Extract the [x, y] coordinate from the center of the cell holding the provided text.  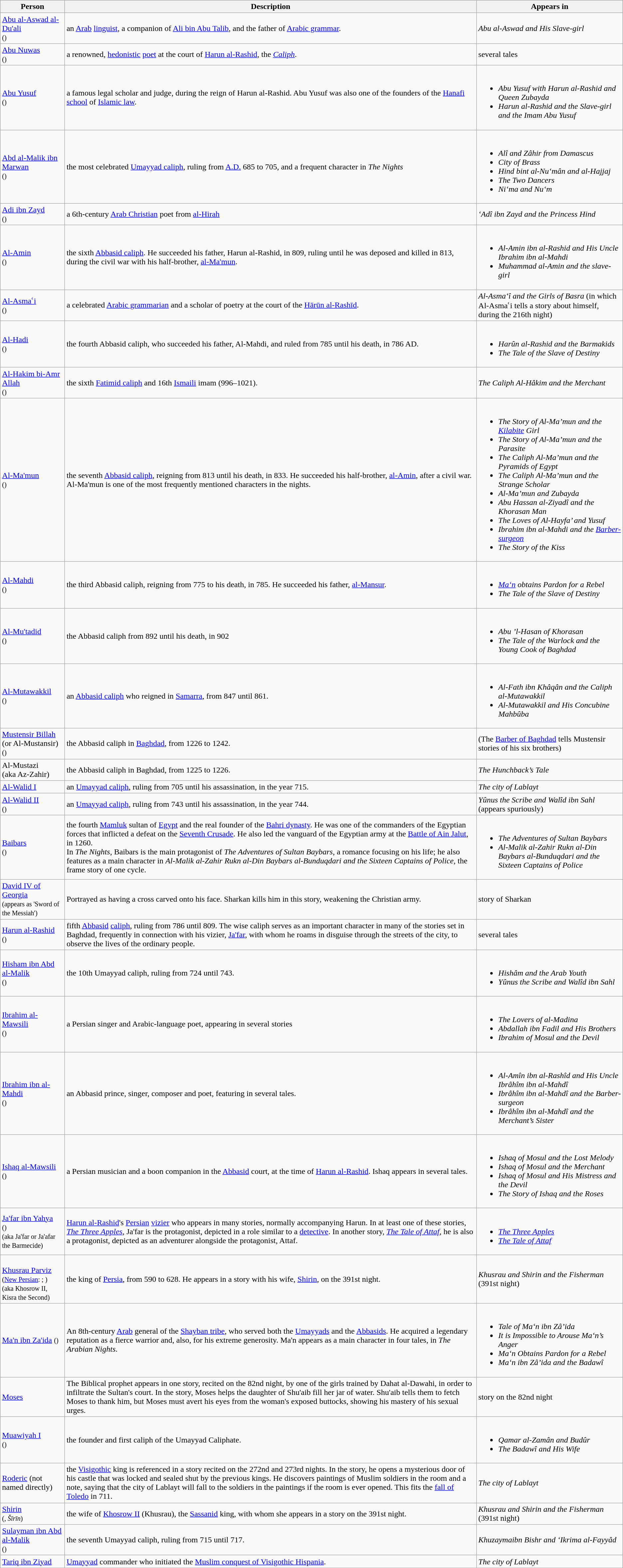
Portrayed as having a cross carved onto his face. Sharkan kills him in this story, weakening the Christian army. [270, 899]
Al-Mutawakkil() [33, 696]
an Umayyad caliph, ruling from 705 until his assassination, in the year 715. [270, 787]
Shirin(, Šīrīn) [33, 1514]
Baibars() [33, 847]
Al-Hadi() [33, 344]
Al-Fath ibn Khâqân and the Caliph al-MutawakkilAl-Mutawakkil and His Concubine Mahbûba [550, 696]
Khusrau Parviz(New Persian: ; )(aka Khosrow II, Kisra the Second) [33, 1279]
David IV of Georgia(appears as 'Sword of the Messiah') [33, 899]
The Lovers of al-MadinaAbdallah ibn Fadil and His BrothersIbrahim of Mosul and the Devil [550, 1024]
Sulayman ibn Abd al-Malik() [33, 1540]
story on the 82nd night [550, 1397]
Abu al-Aswad and His Slave-girl [550, 28]
Ishaq of Mosul and the Lost MelodyIshaq of Mosul and the MerchantIshaq of Mosul and His Mistress and the DevilThe Story of Ishaq and the Roses [550, 1172]
Hishâm and the Arab YouthYûnus the Scribe and Walîd ibn Sahl [550, 973]
Adi ibn Zayd() [33, 214]
an Umayyad caliph, ruling from 743 until his assassination, in the year 744. [270, 804]
the most celebrated Umayyad caliph, ruling from A.D. 685 to 705, and a frequent character in The Nights [270, 166]
Al-Asma‘î and the Girls of Basra (in which Al-Asmaʿi tells a story about himself, during the 216th night) [550, 305]
the sixth Fatimid caliph and 16th Ismaili imam (996–1021). [270, 383]
Al-Mustazi(aka Az-Zahir) [33, 770]
Tale of Ma‘n ibn Zâ’idaIt is Impossible to Arouse Ma‘n’s AngerMa‘n Obtains Pardon for a RebelMa‘n ibn Zâ’ida and the Badawî [550, 1340]
The Hunchback’s Tale [550, 770]
Ma'n ibn Za'ida () [33, 1340]
Al-Mu'tadid() [33, 636]
Appears in [550, 7]
a Persian singer and Arabic-language poet, appearing in several stories [270, 1024]
a famous legal scholar and judge, during the reign of Harun al-Rashid. Abu Yusuf was also one of the founders of the Hanafi school of Islamic law. [270, 98]
a Persian musician and a boon companion in the Abbasid court, at the time of Harun al-Rashid. Ishaq appears in several tales. [270, 1172]
The Caliph Al-Hâkim and the Merchant [550, 383]
Abu Yusuf() [33, 98]
Umayyad commander who initiated the Muslim conquest of Visigothic Hispania. [270, 1561]
the founder and first caliph of the Umayyad Caliphate. [270, 1440]
the 10th Umayyad caliph, ruling from 724 until 743. [270, 973]
Moses [33, 1397]
the Abbasid caliph in Baghdad, from 1225 to 1226. [270, 770]
the fourth Abbasid caliph, who succeeded his father, Al-Mahdi, and ruled from 785 until his death, in 786 AD. [270, 344]
Alî and Zâhir from DamascusCity of BrassHind bint al-Nu‘mân and al-HajjajThe Two DancersNi‘ma and Nu‘m [550, 166]
story of Sharkan [550, 899]
Qamar al-Zamân and BudûrThe Badawî and His Wife [550, 1440]
Abu ’l-Hasan of KhorasanThe Tale of the Warlock and the Young Cook of Baghdad [550, 636]
Roderic (not named directly) [33, 1483]
Al-Asmaʿi() [33, 305]
an Arab linguist, a companion of Ali bin Abu Talib, and the father of Arabic grammar. [270, 28]
the wife of Khosrow II (Khusrau), the Sassanid king, with whom she appears in a story on the 391st night. [270, 1514]
Ibrahim ibn al-Mahdi() [33, 1093]
Ma‘n obtains Pardon for a RebelThe Tale of the Slave of Destiny [550, 585]
Abu Yusuf with Harun al-Rashid and Queen ZubaydaHarun al-Rashid and the Slave-girl and the Imam Abu Yusuf [550, 98]
Mustensir Billah (or Al-Mustansir)() [33, 744]
Harûn al-Rashid and the BarmakidsThe Tale of the Slave of Destiny [550, 344]
Al-Walid II() [33, 804]
The Three ApplesThe Tale of Attaf [550, 1232]
the Abbasid caliph from 892 until his death, in 902 [270, 636]
the king of Persia, from 590 to 628. He appears in a story with his wife, Shirin, on the 391st night. [270, 1279]
a renowned, hedonistic poet at the court of Harun al-Rashid, the Caliph. [270, 55]
Abu Nuwas() [33, 55]
the Abbasid caliph in Baghdad, from 1226 to 1242. [270, 744]
Muawiyah I() [33, 1440]
Al-Ma'mun() [33, 480]
Yûnus the Scribe and Walîd ibn Sahl (appears spuriously) [550, 804]
Al-Mahdi() [33, 585]
Ibrahim al-Mawsili() [33, 1024]
‘Adî ibn Zayd and the Princess Hind [550, 214]
a celebrated Arabic grammarian and a scholar of poetry at the court of the Hārūn al-Rashīd. [270, 305]
Ja'far ibn Yahya()(aka Ja'far or Ja'afar the Barmecide) [33, 1232]
Harun al-Rashid() [33, 935]
Al-Hakim bi-Amr Allah() [33, 383]
Al-Amin() [33, 257]
Person [33, 7]
the third Abbasid caliph, reigning from 775 to his death, in 785. He succeeded his father, al-Mansur. [270, 585]
Abu al-Aswad al-Du'ali() [33, 28]
Abd al-Malik ibn Marwan() [33, 166]
the seventh Umayyad caliph, ruling from 715 until 717. [270, 1540]
(The Barber of Baghdad tells Mustensir stories of his six brothers) [550, 744]
Ishaq al-Mawsili() [33, 1172]
Hisham ibn Abd al-Malik() [33, 973]
Tariq ibn Ziyad [33, 1561]
Al-Amîn ibn al-Rashîd and His Uncle Ibrâhîm ibn al-MahdîIbrâhîm ibn al-Mahdî and the Barber-surgeonIbrâhîm ibn al-Mahdî and the Merchant’s Sister [550, 1093]
Description [270, 7]
Al-Amin ibn al-Rashid and His Uncle Ibrahim ibn al-MahdiMuhammad al-Amin and the slave-girl [550, 257]
The Adventures of Sultan BaybarsAl-Malik al-Zahir Rukn al-Din Baybars al-Bunduqdari and the Sixteen Captains of Police [550, 847]
an Abbasid caliph who reigned in Samarra, from 847 until 861. [270, 696]
Al-Walid I [33, 787]
an Abbasid prince, singer, composer and poet, featuring in several tales. [270, 1093]
a 6th-century Arab Christian poet from al-Hirah [270, 214]
Khuzaymaibn Bishr and ‘Ikrima al-Fayyâd [550, 1540]
